Detect which cell encompasses the target text, then output its [X, Y] center coordinate. 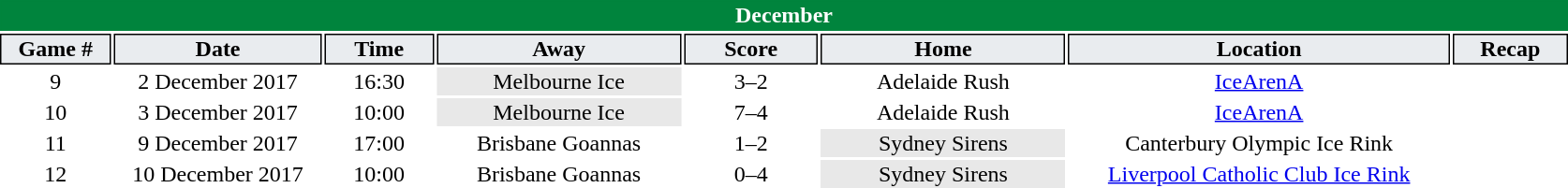
17:00 [379, 143]
Date [218, 49]
3 December 2017 [218, 112]
Time [379, 49]
9 December 2017 [218, 143]
2 December 2017 [218, 81]
Home [943, 49]
10 [56, 112]
1–2 [751, 143]
Location [1259, 49]
7–4 [751, 112]
Recap [1510, 49]
16:30 [379, 81]
December [784, 15]
Game # [56, 49]
11 [56, 143]
12 [56, 174]
9 [56, 81]
Away [559, 49]
3–2 [751, 81]
0–4 [751, 174]
Canterbury Olympic Ice Rink [1259, 143]
10 December 2017 [218, 174]
Score [751, 49]
Liverpool Catholic Club Ice Rink [1259, 174]
